Pinpoint the cell where the given text exists, returning its [x, y] midpoint coordinate. 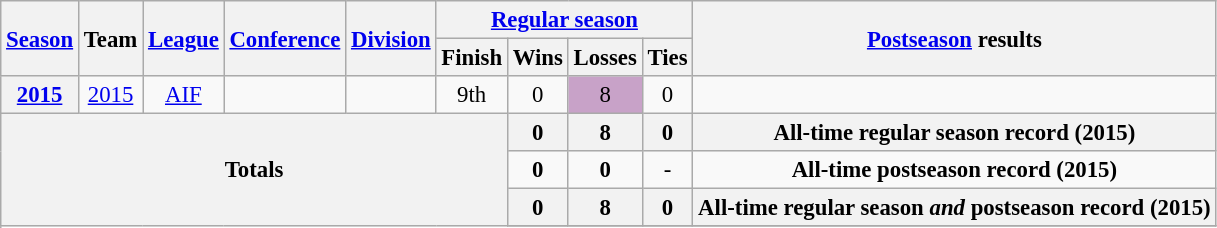
Wins [538, 58]
Losses [605, 58]
9th [472, 95]
Conference [285, 38]
Ties [668, 58]
AIF [184, 95]
Regular season [564, 20]
- [668, 170]
Division [391, 38]
Season [40, 38]
Postseason results [954, 38]
League [184, 38]
All-time regular season record (2015) [954, 133]
Totals [254, 170]
Team [110, 38]
All-time regular season and postseason record (2015) [954, 208]
Finish [472, 58]
All-time postseason record (2015) [954, 170]
